Pinpoint the cell where the given text exists, returning its (x, y) midpoint coordinate. 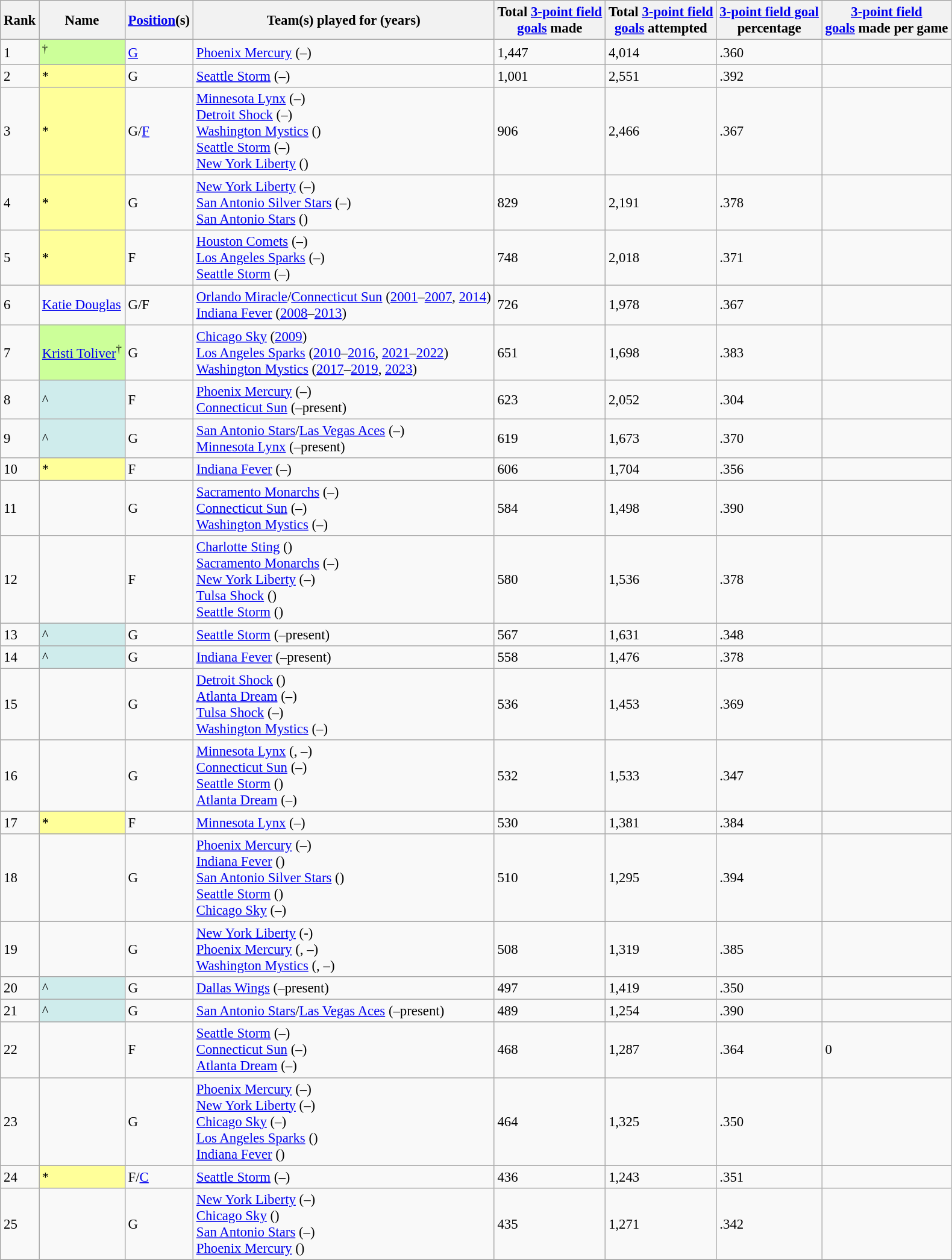
.356 (769, 469)
New York Liberty (–)Chicago Sky ()San Antonio Stars (–)Phoenix Mercury () (343, 1223)
.351 (769, 1177)
2,052 (661, 399)
726 (550, 305)
17 (20, 823)
1,419 (661, 988)
508 (550, 950)
1,533 (661, 776)
Chicago Sky (2009)Los Angeles Sparks (2010–2016, 2021–2022)Washington Mystics (2017–2019, 2023) (343, 353)
829 (550, 203)
.394 (769, 878)
1,447 (550, 52)
1,453 (661, 704)
748 (550, 258)
1,978 (661, 305)
436 (550, 1177)
New York Liberty (-)Phoenix Mercury (, –)Washington Mystics (, –) (343, 950)
10 (20, 469)
Phoenix Mercury (–)New York Liberty (–)Chicago Sky (–)Los Angeles Sparks ()Indiana Fever () (343, 1121)
2,551 (661, 77)
Seattle Storm (–)Connecticut Sun (–)Atlanta Dream (–) (343, 1050)
Minnesota Lynx (, –)Connecticut Sun (–)Seattle Storm ()Atlanta Dream (–) (343, 776)
23 (20, 1121)
18 (20, 878)
530 (550, 823)
1,476 (661, 657)
584 (550, 508)
16 (20, 776)
.370 (769, 439)
497 (550, 988)
.304 (769, 399)
1,287 (661, 1050)
435 (550, 1223)
0 (887, 1050)
1,319 (661, 950)
4 (20, 203)
.348 (769, 635)
6 (20, 305)
New York Liberty (–) San Antonio Silver Stars (–) San Antonio Stars () (343, 203)
5 (20, 258)
Indiana Fever (–) (343, 469)
.369 (769, 704)
3-point field goals made per game (887, 20)
Total 3-point field goals made (550, 20)
464 (550, 1121)
1,498 (661, 508)
Position(s) (159, 20)
Kristi Toliver† (82, 353)
21 (20, 1011)
606 (550, 469)
7 (20, 353)
3 (20, 131)
22 (20, 1050)
.347 (769, 776)
.360 (769, 52)
1 (20, 52)
558 (550, 657)
9 (20, 439)
Sacramento Monarchs (–)Connecticut Sun (–)Washington Mystics (–) (343, 508)
25 (20, 1223)
1,001 (550, 77)
4,014 (661, 52)
468 (550, 1050)
14 (20, 657)
3-point field goalpercentage (769, 20)
2,018 (661, 258)
Katie Douglas (82, 305)
Detroit Shock ()Atlanta Dream (–)Tulsa Shock (–)Washington Mystics (–) (343, 704)
1,673 (661, 439)
536 (550, 704)
.385 (769, 950)
510 (550, 878)
12 (20, 580)
Minnesota Lynx (–)Detroit Shock (–)Washington Mystics ()Seattle Storm (–)New York Liberty () (343, 131)
.392 (769, 77)
1,631 (661, 635)
Phoenix Mercury (–) (343, 52)
.383 (769, 353)
1,254 (661, 1011)
.371 (769, 258)
Phoenix Mercury (–)Connecticut Sun (–present) (343, 399)
532 (550, 776)
1,271 (661, 1223)
1,243 (661, 1177)
1,381 (661, 823)
489 (550, 1011)
8 (20, 399)
2,191 (661, 203)
1,536 (661, 580)
13 (20, 635)
1,325 (661, 1121)
.342 (769, 1223)
619 (550, 439)
Team(s) played for (years) (343, 20)
11 (20, 508)
Houston Comets (–)Los Angeles Sparks (–)Seattle Storm (–) (343, 258)
2,466 (661, 131)
Rank (20, 20)
Name (82, 20)
Indiana Fever (–present) (343, 657)
651 (550, 353)
19 (20, 950)
.364 (769, 1050)
Dallas Wings (–present) (343, 988)
San Antonio Stars/Las Vegas Aces (–)Minnesota Lynx (–present) (343, 439)
1,295 (661, 878)
.384 (769, 823)
† (82, 52)
15 (20, 704)
623 (550, 399)
20 (20, 988)
580 (550, 580)
567 (550, 635)
Total 3-point field goals attempted (661, 20)
1,698 (661, 353)
1,704 (661, 469)
Minnesota Lynx (–) (343, 823)
Seattle Storm (–present) (343, 635)
San Antonio Stars/Las Vegas Aces (–present) (343, 1011)
Phoenix Mercury (–)Indiana Fever ()San Antonio Silver Stars ()Seattle Storm ()Chicago Sky (–) (343, 878)
24 (20, 1177)
Orlando Miracle/Connecticut Sun (2001–2007, 2014)Indiana Fever (2008–2013) (343, 305)
Charlotte Sting ()Sacramento Monarchs (–)New York Liberty (–)Tulsa Shock ()Seattle Storm () (343, 580)
2 (20, 77)
F/C (159, 1177)
906 (550, 131)
